Extract the (X, Y) coordinate from the center of the cell holding the provided text.  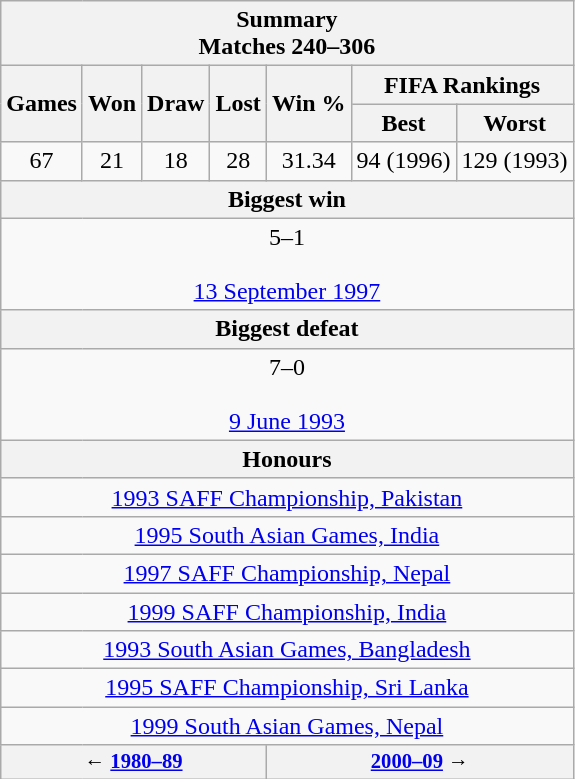
2000–09 → (420, 762)
21 (112, 161)
Draw (176, 104)
Lost (238, 104)
Summary Matches 240–306 (287, 34)
FIFA Rankings (462, 85)
← 1980–89 (134, 762)
Won (112, 104)
129 (1993) (514, 161)
Honours (287, 459)
Biggest defeat (287, 329)
28 (238, 161)
94 (1996) (404, 161)
5–1 13 September 1997 (287, 264)
1997 SAFF Championship, Nepal (287, 573)
Best (404, 123)
Win % (308, 104)
Biggest win (287, 199)
67 (42, 161)
1999 South Asian Games, Nepal (287, 726)
1993 SAFF Championship, Pakistan (287, 497)
Worst (514, 123)
1993 South Asian Games, Bangladesh (287, 650)
7–0 9 June 1993 (287, 394)
Games (42, 104)
1995 SAFF Championship, Sri Lanka (287, 688)
1999 SAFF Championship, India (287, 611)
1995 South Asian Games, India (287, 535)
18 (176, 161)
31.34 (308, 161)
